From the cell containing the given text, extract its center point as (x, y) coordinate. 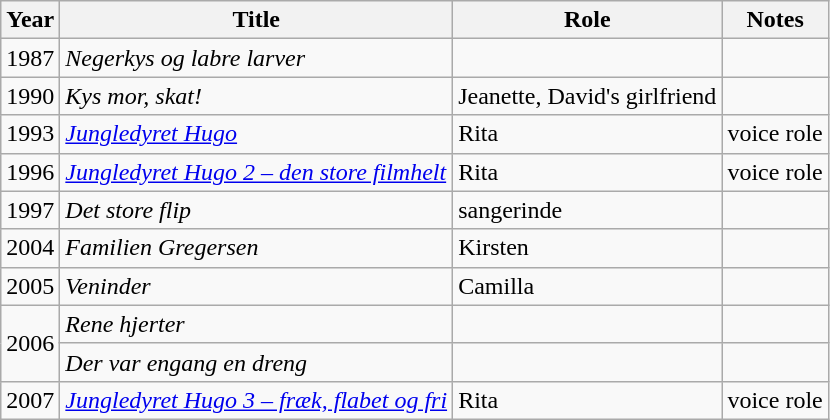
Title (256, 20)
Jeanette, David's girlfriend (588, 96)
2004 (30, 248)
Det store flip (256, 210)
Familien Gregersen (256, 248)
1990 (30, 96)
Veninder (256, 286)
Jungledyret Hugo 2 – den store filmhelt (256, 172)
Kirsten (588, 248)
2005 (30, 286)
Kys mor, skat! (256, 96)
Rene hjerter (256, 324)
Notes (775, 20)
2007 (30, 400)
1996 (30, 172)
1987 (30, 58)
Role (588, 20)
1993 (30, 134)
sangerinde (588, 210)
Jungledyret Hugo (256, 134)
Jungledyret Hugo 3 – fræk, flabet og fri (256, 400)
Der var engang en dreng (256, 362)
Year (30, 20)
2006 (30, 343)
1997 (30, 210)
Camilla (588, 286)
Negerkys og labre larver (256, 58)
